From the cell containing the given text, extract its center point as [x, y] coordinate. 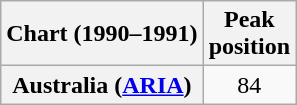
84 [249, 85]
Australia (ARIA) [102, 85]
Peakposition [249, 34]
Chart (1990–1991) [102, 34]
